Return the (X, Y) coordinate for the center point of the cell that contains the specified text.  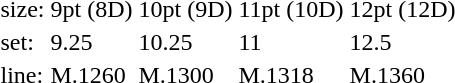
9.25 (92, 42)
11 (291, 42)
10.25 (186, 42)
